Locate the cell with the specified text and output its (x, y) center coordinate. 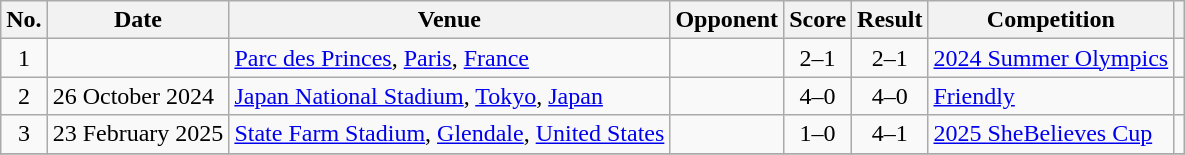
2 (24, 96)
Friendly (1051, 96)
1–0 (818, 134)
No. (24, 20)
1 (24, 58)
3 (24, 134)
Japan National Stadium, Tokyo, Japan (450, 96)
2025 SheBelieves Cup (1051, 134)
State Farm Stadium, Glendale, United States (450, 134)
4–1 (890, 134)
Parc des Princes, Paris, France (450, 58)
Result (890, 20)
Competition (1051, 20)
Venue (450, 20)
Opponent (727, 20)
Score (818, 20)
Date (138, 20)
2024 Summer Olympics (1051, 58)
23 February 2025 (138, 134)
26 October 2024 (138, 96)
